Provide the (X, Y) coordinate of the cell's center where the given text is located.  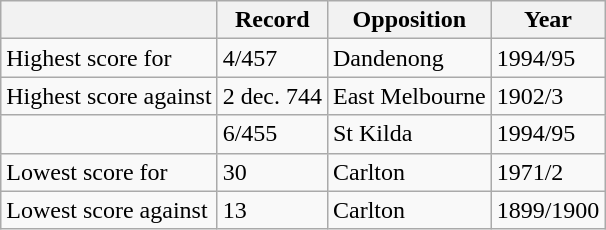
Highest score against (109, 96)
Year (548, 20)
4/457 (272, 58)
Lowest score against (109, 210)
1971/2 (548, 172)
East Melbourne (409, 96)
2 dec. 744 (272, 96)
Lowest score for (109, 172)
Dandenong (409, 58)
Opposition (409, 20)
St Kilda (409, 134)
1902/3 (548, 96)
6/455 (272, 134)
Highest score for (109, 58)
13 (272, 210)
Record (272, 20)
1899/1900 (548, 210)
30 (272, 172)
